Locate the cell with the specified text and output its [X, Y] center coordinate. 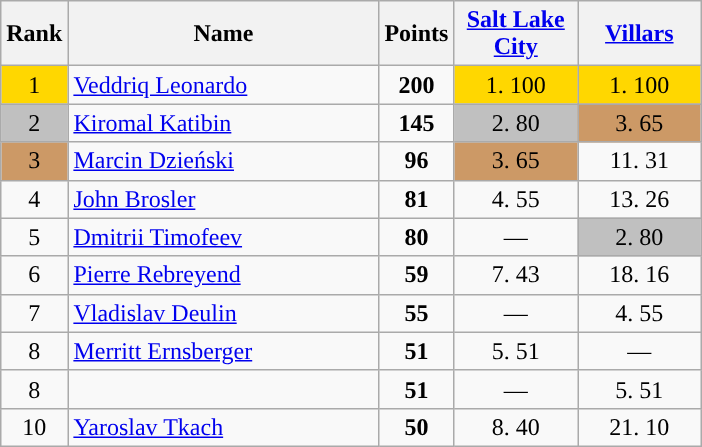
10 [34, 427]
2 [34, 123]
Villars [640, 34]
John Brosler [224, 199]
6 [34, 275]
18. 16 [640, 275]
Rank [34, 34]
Vladislav Deulin [224, 313]
8. 40 [516, 427]
Kiromal Katibin [224, 123]
13. 26 [640, 199]
3 [34, 161]
11. 31 [640, 161]
80 [416, 237]
Dmitrii Timofeev [224, 237]
5 [34, 237]
96 [416, 161]
Yaroslav Tkach [224, 427]
7 [34, 313]
4 [34, 199]
Salt Lake City [516, 34]
145 [416, 123]
Marcin Dzieński [224, 161]
Pierre Rebreyend [224, 275]
7. 43 [516, 275]
200 [416, 85]
59 [416, 275]
55 [416, 313]
Points [416, 34]
1 [34, 85]
Merritt Ernsberger [224, 351]
81 [416, 199]
21. 10 [640, 427]
Veddriq Leonardo [224, 85]
Name [224, 34]
50 [416, 427]
